Output the [X, Y] coordinate of the center of the cell containing the given text.  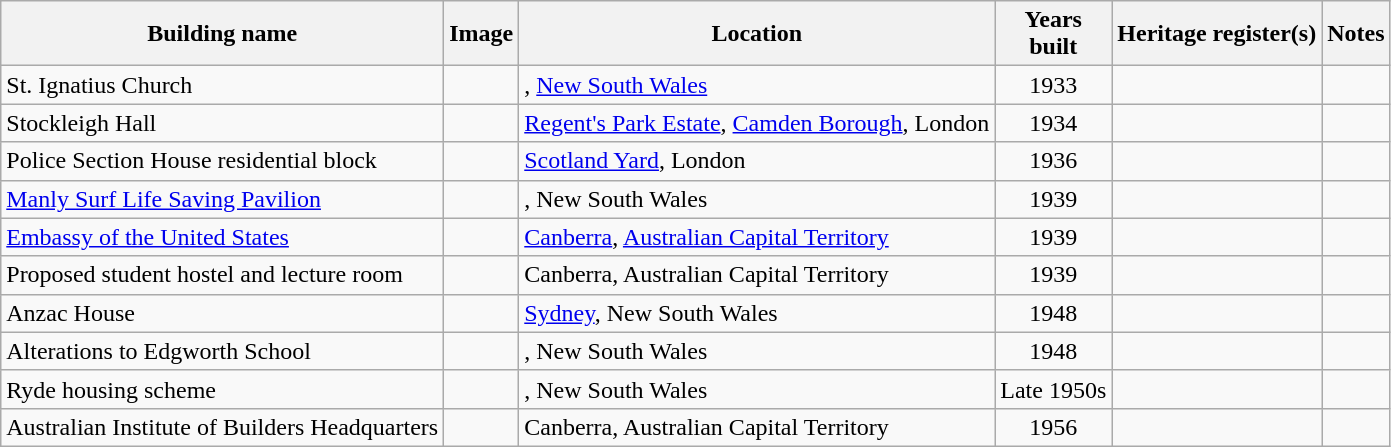
Manly Surf Life Saving Pavilion [222, 199]
Embassy of the United States [222, 237]
Australian Institute of Builders Headquarters [222, 427]
Notes [1356, 34]
Regent's Park Estate, Camden Borough, London [757, 123]
Heritage register(s) [1217, 34]
Scotland Yard, London [757, 161]
1934 [1054, 123]
1936 [1054, 161]
Proposed student hostel and lecture room [222, 275]
Sydney, New South Wales [757, 313]
1956 [1054, 427]
Late 1950s [1054, 389]
Yearsbuilt [1054, 34]
Alterations to Edgworth School [222, 351]
1933 [1054, 85]
Anzac House [222, 313]
Police Section House residential block [222, 161]
Location [757, 34]
Building name [222, 34]
St. Ignatius Church [222, 85]
Image [482, 34]
Stockleigh Hall [222, 123]
Ryde housing scheme [222, 389]
